From the cell containing the given text, extract its center point as [X, Y] coordinate. 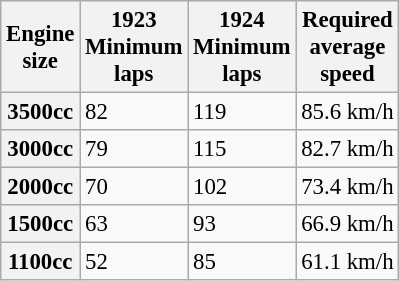
66.9 km/h [348, 224]
82.7 km/h [348, 149]
70 [134, 187]
52 [134, 262]
1924Minimum laps [242, 47]
79 [134, 149]
2000cc [40, 187]
85.6 km/h [348, 112]
119 [242, 112]
3500cc [40, 112]
1923Minimum laps [134, 47]
93 [242, 224]
Requiredaverage speed [348, 47]
1100cc [40, 262]
63 [134, 224]
82 [134, 112]
3000cc [40, 149]
85 [242, 262]
102 [242, 187]
61.1 km/h [348, 262]
115 [242, 149]
1500cc [40, 224]
Engine size [40, 47]
73.4 km/h [348, 187]
